Scan for the cell matching the given text and deliver its (X, Y) coordinate at center. 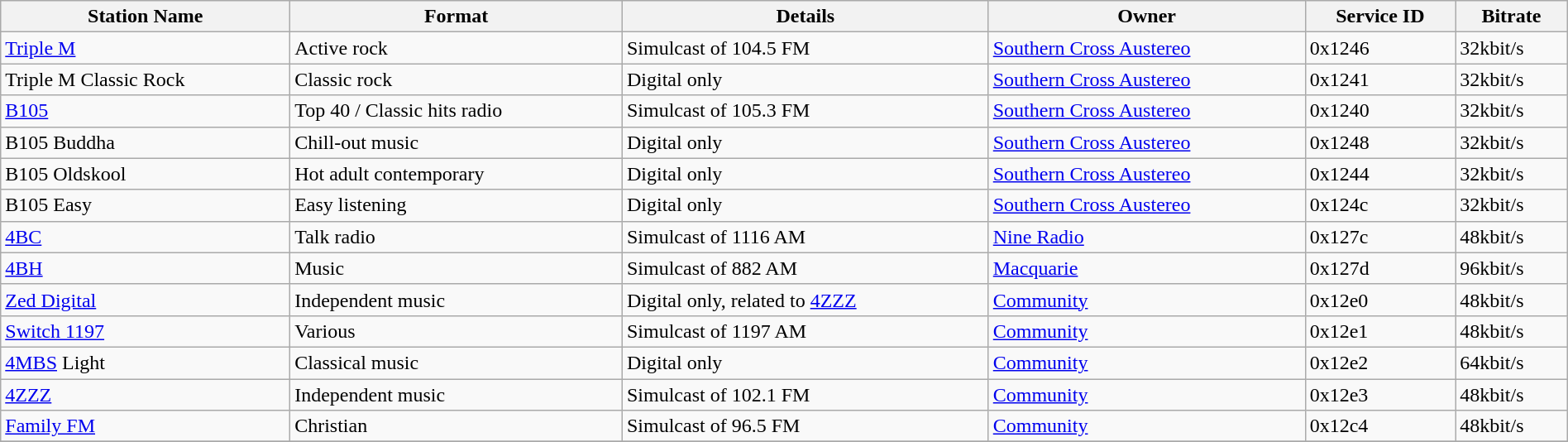
Family FM (146, 426)
Classic rock (457, 79)
Simulcast of 882 AM (806, 268)
0x1240 (1379, 111)
0x124c (1379, 205)
0x12e0 (1379, 300)
Bitrate (1512, 17)
Hot adult contemporary (457, 174)
0x12e2 (1379, 363)
Simulcast of 1197 AM (806, 331)
B105 (146, 111)
4BH (146, 268)
Christian (457, 426)
Switch 1197 (146, 331)
Station Name (146, 17)
Service ID (1379, 17)
0x1241 (1379, 79)
Classical music (457, 363)
0x12c4 (1379, 426)
B105 Easy (146, 205)
Simulcast of 104.5 FM (806, 48)
0x127c (1379, 237)
Simulcast of 1116 AM (806, 237)
Format (457, 17)
Chill-out music (457, 142)
0x12e3 (1379, 395)
96kbit/s (1512, 268)
0x1246 (1379, 48)
0x1248 (1379, 142)
Simulcast of 102.1 FM (806, 395)
64kbit/s (1512, 363)
B105 Buddha (146, 142)
4ZZZ (146, 395)
0x127d (1379, 268)
Owner (1146, 17)
Triple M Classic Rock (146, 79)
Easy listening (457, 205)
Talk radio (457, 237)
Simulcast of 96.5 FM (806, 426)
B105 Oldskool (146, 174)
Macquarie (1146, 268)
Active rock (457, 48)
Details (806, 17)
Triple M (146, 48)
Various (457, 331)
Music (457, 268)
Simulcast of 105.3 FM (806, 111)
Nine Radio (1146, 237)
0x1244 (1379, 174)
4BC (146, 237)
Zed Digital (146, 300)
4MBS Light (146, 363)
0x12e1 (1379, 331)
Digital only, related to 4ZZZ (806, 300)
Top 40 / Classic hits radio (457, 111)
